Capture the cell that displays the provided text and extract its (x, y) central coordinate. 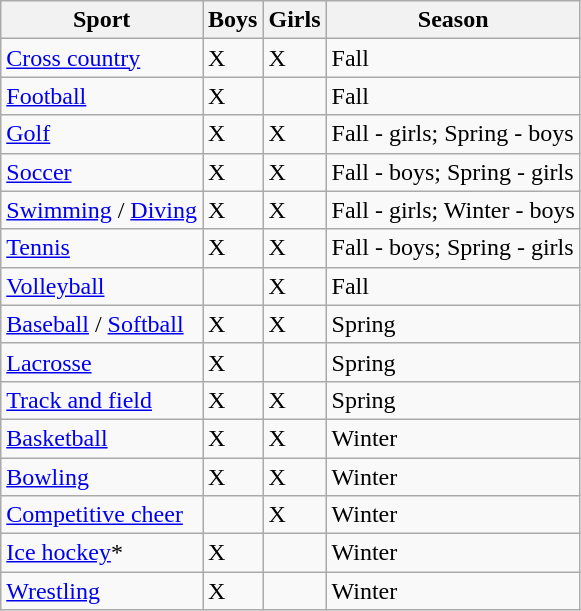
Season (453, 20)
Volleyball (102, 286)
Cross country (102, 58)
Soccer (102, 172)
Lacrosse (102, 362)
Swimming / Diving (102, 210)
Baseball / Softball (102, 324)
Girls (294, 20)
Boys (233, 20)
Track and field (102, 400)
Fall - girls; Winter - boys (453, 210)
Ice hockey* (102, 553)
Competitive cheer (102, 515)
Sport (102, 20)
Bowling (102, 477)
Fall - girls; Spring - boys (453, 134)
Football (102, 96)
Wrestling (102, 591)
Golf (102, 134)
Tennis (102, 248)
Basketball (102, 438)
